Determine the [x, y] coordinate at the center of the cell enclosing the given text.  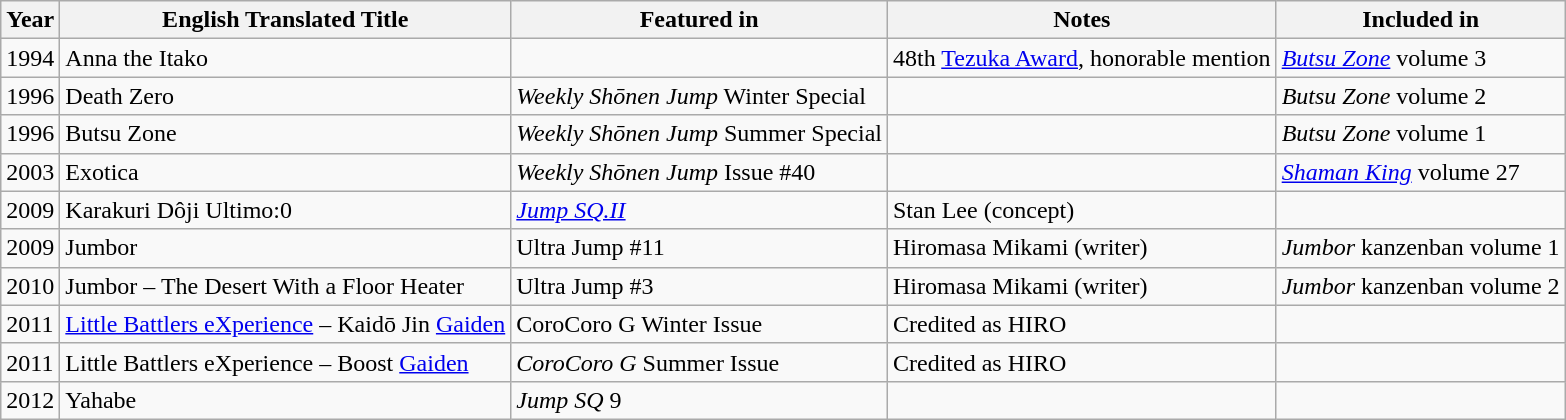
Featured in [700, 20]
Yahabe [286, 400]
Notes [1082, 20]
Butsu Zone volume 1 [1420, 134]
Stan Lee (concept) [1082, 210]
Ultra Jump #3 [700, 286]
Shaman King volume 27 [1420, 172]
2012 [30, 400]
Included in [1420, 20]
English Translated Title [286, 20]
Little Battlers eXperience – Kaidō Jin Gaiden [286, 324]
Jumbor kanzenban volume 1 [1420, 248]
Ultra Jump #11 [700, 248]
Butsu Zone [286, 134]
2003 [30, 172]
Weekly Shōnen Jump Winter Special [700, 96]
Weekly Shōnen Jump Summer Special [700, 134]
CoroCoro G Summer Issue [700, 362]
Jump SQ 9 [700, 400]
Year [30, 20]
Exotica [286, 172]
Karakuri Dôji Ultimo:0 [286, 210]
48th Tezuka Award, honorable mention [1082, 58]
Little Battlers eXperience – Boost Gaiden [286, 362]
2010 [30, 286]
CoroCoro G Winter Issue [700, 324]
Butsu Zone volume 3 [1420, 58]
Death Zero [286, 96]
Weekly Shōnen Jump Issue #40 [700, 172]
1994 [30, 58]
Jumbor – The Desert With a Floor Heater [286, 286]
Jump SQ.II [700, 210]
Jumbor [286, 248]
Anna the Itako [286, 58]
Jumbor kanzenban volume 2 [1420, 286]
Butsu Zone volume 2 [1420, 96]
